Return the (X, Y) coordinate for the center point of the cell that contains the specified text.  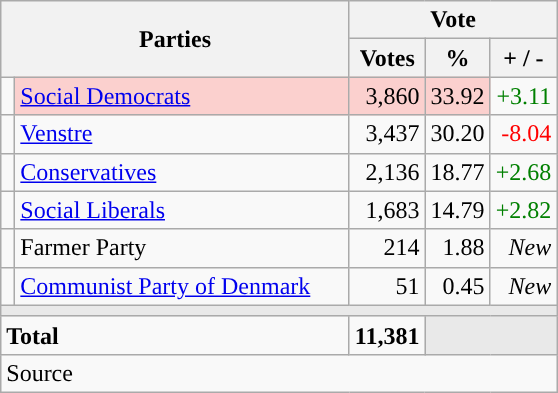
Farmer Party (182, 248)
18.77 (458, 172)
+ / - (524, 58)
Communist Party of Denmark (182, 286)
14.79 (458, 210)
+2.68 (524, 172)
Source (279, 373)
Vote (452, 20)
3,437 (387, 134)
% (458, 58)
1,683 (387, 210)
+3.11 (524, 96)
214 (387, 248)
Conservatives (182, 172)
Parties (176, 39)
1.88 (458, 248)
0.45 (458, 286)
2,136 (387, 172)
Social Democrats (182, 96)
51 (387, 286)
3,860 (387, 96)
11,381 (387, 335)
30.20 (458, 134)
33.92 (458, 96)
Votes (387, 58)
Social Liberals (182, 210)
Venstre (182, 134)
+2.82 (524, 210)
-8.04 (524, 134)
Total (176, 335)
